Find where the given text appears and provide that cell's center as [X, Y] coordinate. 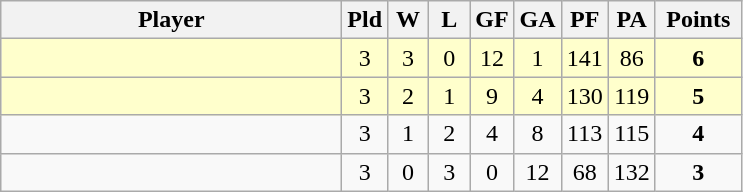
113 [584, 134]
115 [632, 134]
Player [172, 20]
W [408, 20]
132 [632, 172]
86 [632, 58]
GA [538, 20]
119 [632, 96]
68 [584, 172]
8 [538, 134]
PA [632, 20]
130 [584, 96]
Pld [365, 20]
9 [492, 96]
5 [698, 96]
GF [492, 20]
L [450, 20]
6 [698, 58]
Points [698, 20]
PF [584, 20]
141 [584, 58]
